Identify which cell holds the provided text, then report its (x, y) central coordinate. 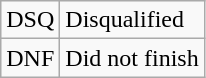
DSQ (30, 20)
Did not finish (132, 58)
Disqualified (132, 20)
DNF (30, 58)
